Scan for the cell matching the given text and deliver its (X, Y) coordinate at center. 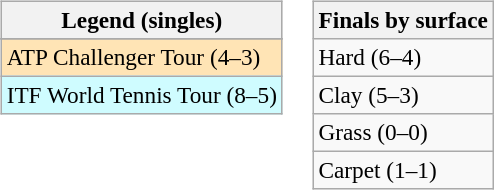
ATP Challenger Tour (4–3) (142, 57)
Carpet (1–1) (403, 171)
Legend (singles) (142, 20)
ITF World Tennis Tour (8–5) (142, 95)
Hard (6–4) (403, 57)
Finals by surface (403, 20)
Clay (5–3) (403, 95)
Grass (0–0) (403, 133)
